Determine the [x, y] coordinate at the center of the cell enclosing the given text.  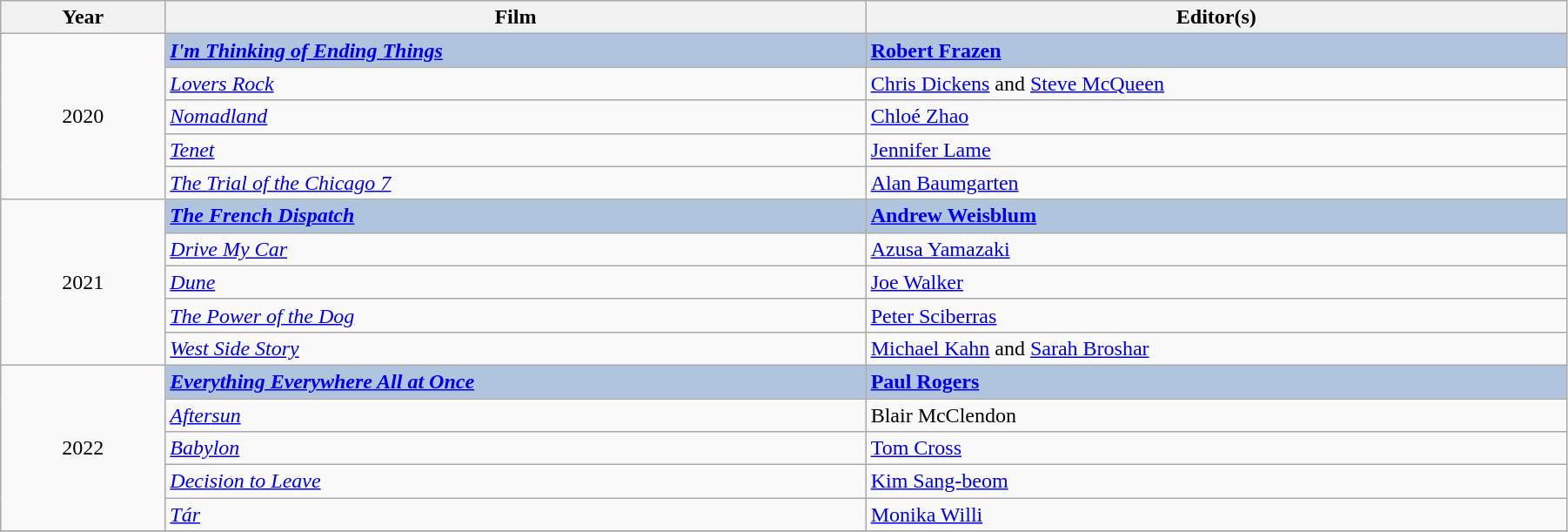
Aftersun [515, 415]
Babylon [515, 448]
Robert Frazen [1216, 51]
Tenet [515, 150]
Michael Kahn and Sarah Broshar [1216, 348]
Year [84, 17]
Blair McClendon [1216, 415]
I'm Thinking of Ending Things [515, 51]
Film [515, 17]
Paul Rogers [1216, 381]
Everything Everywhere All at Once [515, 381]
2021 [84, 282]
Joe Walker [1216, 282]
Decision to Leave [515, 481]
Tár [515, 515]
The Trial of the Chicago 7 [515, 183]
Chloé Zhao [1216, 117]
2022 [84, 448]
Azusa Yamazaki [1216, 249]
Tom Cross [1216, 448]
Kim Sang-beom [1216, 481]
Dune [515, 282]
Nomadland [515, 117]
Peter Sciberras [1216, 315]
Jennifer Lame [1216, 150]
The French Dispatch [515, 216]
Drive My Car [515, 249]
Lovers Rock [515, 84]
West Side Story [515, 348]
Chris Dickens and Steve McQueen [1216, 84]
Andrew Weisblum [1216, 216]
Editor(s) [1216, 17]
2020 [84, 117]
Alan Baumgarten [1216, 183]
Monika Willi [1216, 515]
The Power of the Dog [515, 315]
